From the cell containing the given text, extract its center point as [x, y] coordinate. 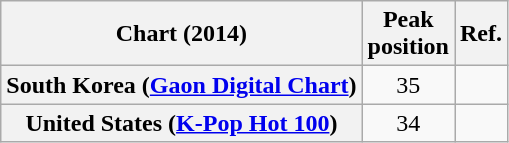
34 [408, 123]
South Korea (Gaon Digital Chart) [182, 85]
Peakposition [408, 34]
Ref. [480, 34]
35 [408, 85]
United States (K-Pop Hot 100) [182, 123]
Chart (2014) [182, 34]
